Detect which cell encompasses the target text, then output its [x, y] center coordinate. 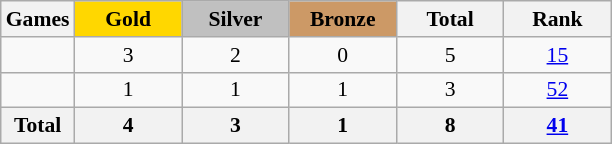
2 [236, 55]
Rank [558, 19]
Silver [236, 19]
4 [128, 126]
52 [558, 90]
Gold [128, 19]
5 [450, 55]
Bronze [342, 19]
8 [450, 126]
Games [38, 19]
41 [558, 126]
0 [342, 55]
15 [558, 55]
